Detect which cell encompasses the target text, then output its (x, y) center coordinate. 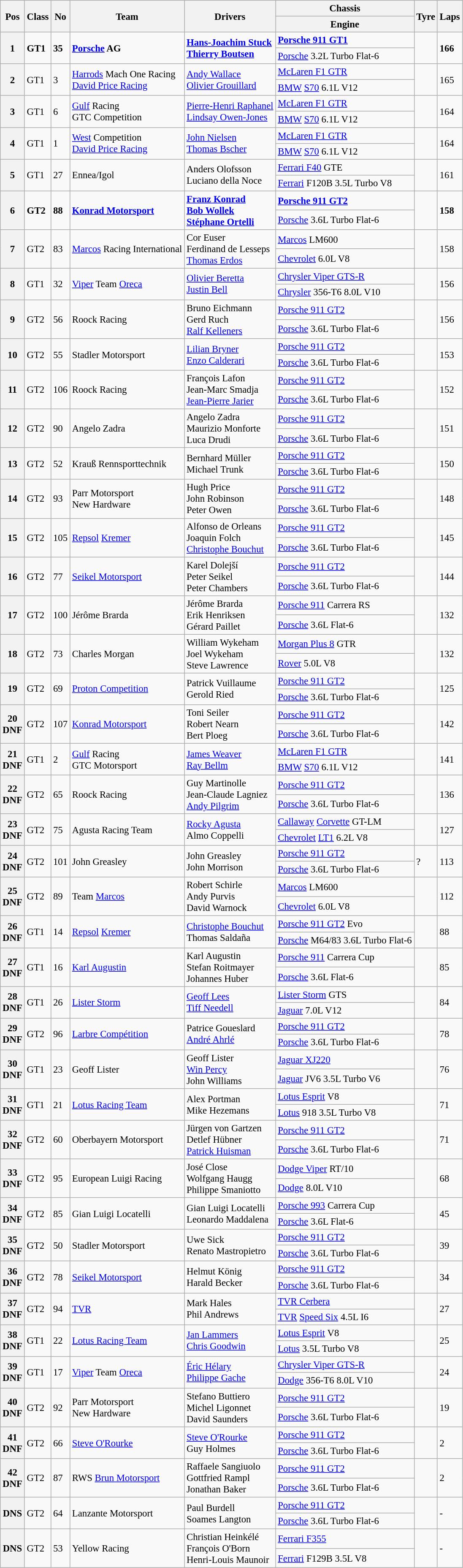
Pos (13, 16)
Andy Wallace Olivier Grouillard (230, 79)
52 (61, 464)
35 (61, 48)
27DNF (13, 967)
39 (450, 1245)
87 (61, 1478)
40DNF (13, 1408)
Proton Competition (127, 689)
Steve O'Rourke (127, 1443)
92 (61, 1408)
Christian Heinkélé François O'Born Henri-Louis Maunoir (230, 1549)
13 (13, 464)
21 (61, 1105)
Mark Hales Phil Andrews (230, 1309)
Gulf Racing GTC Competition (127, 111)
Angelo Zadra (127, 429)
Pierre-Henri Raphanel Lindsay Owen-Jones (230, 111)
Chassis (345, 8)
35DNF (13, 1245)
John Greasley John Morrison (230, 861)
Patrice Goueslard André Ahrlé (230, 1034)
Guy Martinolle Jean-Claude Lagniez Andy Pilgrim (230, 795)
Toni Seiler Robert Nearn Bert Ploeg (230, 724)
39DNF (13, 1372)
Dodge Viper RT/10 (345, 1169)
Ferrari F120B 3.5L Turbo V8 (345, 183)
Rover 5.0L V8 (345, 663)
Krauß Rennsporttechnik (127, 464)
8 (13, 284)
83 (61, 249)
Cor Euser Ferdinand de Lesseps Thomas Erdos (230, 249)
32DNF (13, 1140)
Rocky Agusta Almo Coppelli (230, 829)
151 (450, 429)
34 (450, 1277)
Steve O'Rourke Guy Holmes (230, 1443)
113 (450, 861)
127 (450, 829)
Lister Storm GTS (345, 995)
Dodge 8.0L V10 (345, 1188)
25 (450, 1340)
77 (61, 576)
165 (450, 79)
Paul Burdell Soames Langton (230, 1514)
John Greasley (127, 861)
69 (61, 689)
Porsche 911 GT1 (345, 40)
Laps (450, 16)
Éric Hélary Philippe Gache (230, 1372)
65 (61, 795)
161 (450, 175)
Ferrari F129B 3.5L V8 (345, 1558)
Christophe Bouchut Thomas Saldaña (230, 932)
Harrods Mach One Racing David Price Racing (127, 79)
31DNF (13, 1105)
10 (13, 355)
22 (61, 1340)
42DNF (13, 1478)
64 (61, 1514)
European Luigi Racing (127, 1179)
Charles Morgan (127, 654)
Porsche AG (127, 48)
125 (450, 689)
93 (61, 499)
11 (13, 390)
François Lafon Jean-Marc Smadja Jean-Pierre Jarier (230, 390)
141 (450, 759)
15 (13, 538)
Tyre (425, 16)
Robert Schirle Andy Purvis David Warnock (230, 897)
32 (61, 284)
94 (61, 1309)
Jaguar 7.0L V12 (345, 1010)
Yellow Racing (127, 1549)
Chrysler 356-T6 8.0L V10 (345, 292)
36DNF (13, 1277)
89 (61, 897)
Ennea/Igol (127, 175)
100 (61, 615)
Alex Portman Mike Hezemans (230, 1105)
Hugh Price John Robinson Peter Owen (230, 499)
76 (450, 1069)
Lotus 918 3.5L Turbo V8 (345, 1112)
26DNF (13, 932)
Geoff Lister Win Percy John Williams (230, 1069)
145 (450, 538)
45 (450, 1214)
66 (61, 1443)
84 (450, 1003)
West Competition David Price Racing (127, 144)
Karel Dolejší Peter Seikel Peter Chambers (230, 576)
56 (61, 319)
73 (61, 654)
James Weaver Ray Bellm (230, 759)
Karl Augustin (127, 967)
TVR (127, 1309)
Porsche 3.2L Turbo Flat-6 (345, 56)
Porsche 911 Carrera Cup (345, 957)
Morgan Plus 8 GTR (345, 644)
Drivers (230, 16)
Dodge 356-T6 8.0L V10 (345, 1380)
Agusta Racing Team (127, 829)
38DNF (13, 1340)
Lister Storm (127, 1003)
Stefano Buttiero Michel Ligonnet David Saunders (230, 1408)
20DNF (13, 724)
Lanzante Motorsport (127, 1514)
Porsche M64/83 3.6L Turbo Flat-6 (345, 940)
Jaguar XJ220 (345, 1060)
Marcos Racing International (127, 249)
60 (61, 1140)
24DNF (13, 861)
136 (450, 795)
23DNF (13, 829)
26 (61, 1003)
Geoff Lees Tiff Needell (230, 1003)
105 (61, 538)
Jan Lammers Chris Goodwin (230, 1340)
Ferrari F40 GTE (345, 167)
Anders Olofsson Luciano della Noce (230, 175)
5 (13, 175)
24 (450, 1372)
RWS Brun Motorsport (127, 1478)
Lotus 3.5L Turbo V8 (345, 1349)
Gian Luigi Locatelli (127, 1214)
Jürgen von Gartzen Detlef Hübner Patrick Huisman (230, 1140)
112 (450, 897)
Alfonso de Orleans Joaquin Folch Christophe Bouchut (230, 538)
Class (38, 16)
150 (450, 464)
41DNF (13, 1443)
107 (61, 724)
Oberbayern Motorsport (127, 1140)
75 (61, 829)
28DNF (13, 1003)
21DNF (13, 759)
Bernhard Müller Michael Trunk (230, 464)
Team (127, 16)
142 (450, 724)
Gian Luigi Locatelli Leonardo Maddalena (230, 1214)
9 (13, 319)
7 (13, 249)
148 (450, 499)
33DNF (13, 1179)
29DNF (13, 1034)
Lilian Bryner Enzo Calderari (230, 355)
18 (13, 654)
90 (61, 429)
Gulf Racing GTC Motorsport (127, 759)
166 (450, 48)
William Wykeham Joel Wykeham Steve Lawrence (230, 654)
95 (61, 1179)
Ferrari F355 (345, 1539)
101 (61, 861)
34DNF (13, 1214)
TVR Speed Six 4.5L I6 (345, 1317)
Olivier Beretta Justin Bell (230, 284)
96 (61, 1034)
Jérôme Brarda Erik Henriksen Gérard Paillet (230, 615)
Helmut König Harald Becker (230, 1277)
Angelo Zadra Maurizio Monforte Luca Drudi (230, 429)
Porsche 911 Carrera RS (345, 605)
Franz Konrad Bob Wollek Stéphane Ortelli (230, 210)
22DNF (13, 795)
53 (61, 1549)
Team Marcos (127, 897)
Uwe Sick Renato Mastropietro (230, 1245)
37DNF (13, 1309)
23 (61, 1069)
55 (61, 355)
68 (450, 1179)
Patrick Vuillaume Gerold Ried (230, 689)
152 (450, 390)
12 (13, 429)
Bruno Eichmann Gerd Ruch Ralf Kelleners (230, 319)
Raffaele Sangiuolo Gottfried Rampl Jonathan Baker (230, 1478)
Geoff Lister (127, 1069)
144 (450, 576)
Engine (345, 24)
Larbre Compétition (127, 1034)
Jérôme Brarda (127, 615)
Chevrolet LT1 6.2L V8 (345, 838)
50 (61, 1245)
25DNF (13, 897)
Hans-Joachim Stuck Thierry Boutsen (230, 48)
Callaway Corvette GT-LM (345, 822)
TVR Cerbera (345, 1301)
Porsche 911 GT2 Evo (345, 924)
4 (13, 144)
Jaguar JV6 3.5L Turbo V6 (345, 1079)
Karl Augustin Stefan Roitmayer Johannes Huber (230, 967)
106 (61, 390)
? (425, 861)
153 (450, 355)
Porsche 993 Carrera Cup (345, 1206)
No (61, 16)
30DNF (13, 1069)
José Close Wolfgang Haugg Philippe Smaniotto (230, 1179)
John Nielsen Thomas Bscher (230, 144)
